Search for the cell housing the specified text and yield its (x, y) center coordinate. 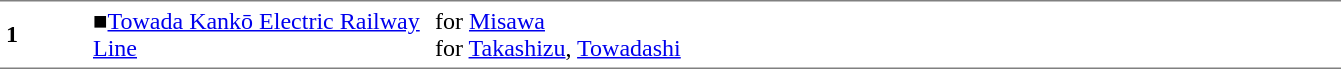
■Towada Kankō Electric Railway Line (258, 34)
for Misawafor Takashizu, Towadashi (885, 34)
1 (44, 34)
